Output the [x, y] coordinate of the center of the cell containing the given text.  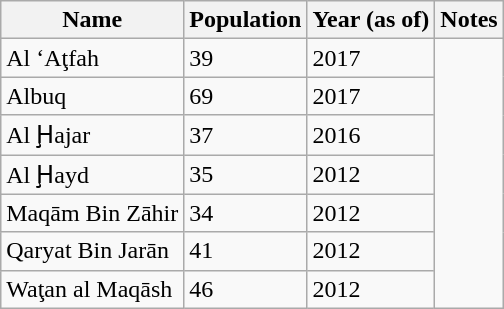
35 [246, 174]
39 [246, 58]
Al Ḩajar [92, 135]
Al Ḩayd [92, 174]
37 [246, 135]
Population [246, 20]
2016 [371, 135]
Year (as of) [371, 20]
Name [92, 20]
Notes [469, 20]
Waţan al Maqāsh [92, 289]
41 [246, 251]
46 [246, 289]
69 [246, 96]
Albuq [92, 96]
Maqām Bin Zāhir [92, 213]
Al ‘Aţfah [92, 58]
34 [246, 213]
Qaryat Bin Jarān [92, 251]
